Capture the cell that displays the provided text and extract its (X, Y) central coordinate. 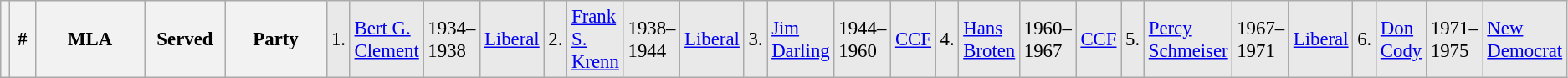
Percy Schmeiser (1188, 39)
4. (947, 39)
1971–1975 (1455, 39)
# (22, 39)
6. (1365, 39)
Frank S. Krenn (596, 39)
Served (184, 39)
Hans Broten (989, 39)
1944–1960 (863, 39)
Party (276, 39)
Don Cody (1401, 39)
Jim Darling (801, 39)
5. (1133, 39)
1967–1971 (1261, 39)
1938–1944 (652, 39)
1960–1967 (1048, 39)
Bert G. Clement (387, 39)
1934–1938 (452, 39)
New Democrat (1524, 39)
MLA (90, 39)
2. (556, 39)
3. (756, 39)
1. (339, 39)
